Return (x, y) of the center of cell containing provided text 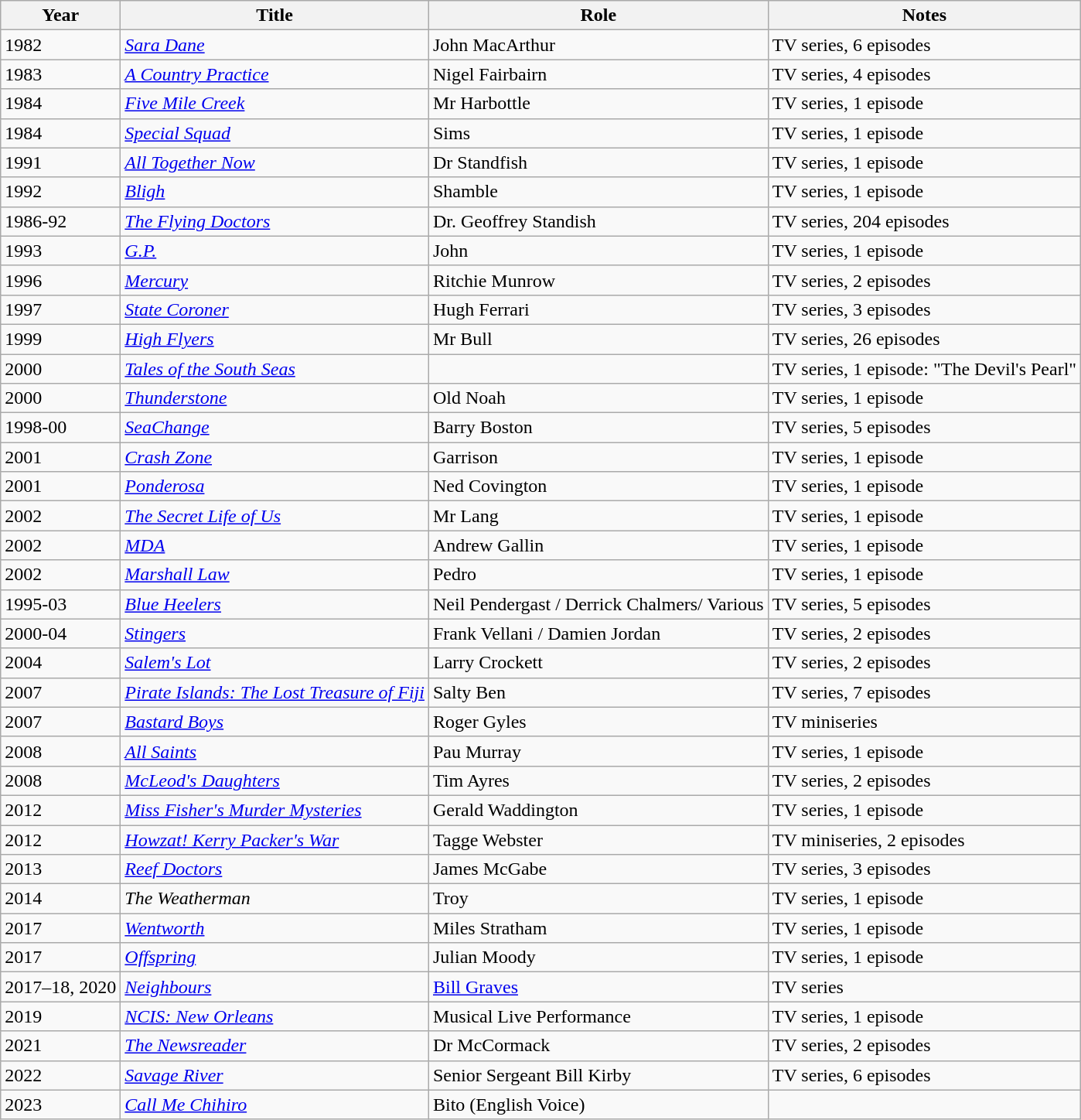
MDA (275, 545)
SeaChange (275, 428)
1998-00 (60, 428)
Notes (924, 15)
2017–18, 2020 (60, 987)
Role (598, 15)
Musical Live Performance (598, 1016)
2014 (60, 899)
TV miniseries, 2 episodes (924, 839)
2019 (60, 1016)
Larry Crockett (598, 663)
Title (275, 15)
The Flying Doctors (275, 221)
John (598, 251)
TV miniseries (924, 722)
Ponderosa (275, 487)
Miles Stratham (598, 928)
Special Squad (275, 133)
Nigel Fairbairn (598, 74)
All Together Now (275, 162)
TV series, 26 episodes (924, 339)
Miss Fisher's Murder Mysteries (275, 810)
Neighbours (275, 987)
Tagge Webster (598, 839)
A Country Practice (275, 74)
Dr McCormack (598, 1046)
Hugh Ferrari (598, 309)
Tim Ayres (598, 780)
High Flyers (275, 339)
Troy (598, 899)
Old Noah (598, 398)
McLeod's Daughters (275, 780)
TV series, 204 episodes (924, 221)
2023 (60, 1105)
Mr Bull (598, 339)
Howzat! Kerry Packer's War (275, 839)
The Newsreader (275, 1046)
Tales of the South Seas (275, 369)
Blue Heelers (275, 604)
2022 (60, 1075)
Andrew Gallin (598, 545)
1993 (60, 251)
Call Me Chihiro (275, 1105)
Salem's Lot (275, 663)
Bito (English Voice) (598, 1105)
Shamble (598, 192)
1991 (60, 162)
2004 (60, 663)
Gerald Waddington (598, 810)
Barry Boston (598, 428)
Sims (598, 133)
1982 (60, 45)
Julian Moody (598, 958)
Pedro (598, 575)
Five Mile Creek (275, 104)
Pau Murray (598, 751)
Frank Vellani / Damien Jordan (598, 633)
Dr. Geoffrey Standish (598, 221)
1999 (60, 339)
Wentworth (275, 928)
Reef Doctors (275, 869)
Mercury (275, 280)
1997 (60, 309)
Senior Sergeant Bill Kirby (598, 1075)
Mr Lang (598, 516)
Salty Ben (598, 692)
2021 (60, 1046)
Dr Standfish (598, 162)
Garrison (598, 457)
Bligh (275, 192)
1986-92 (60, 221)
2013 (60, 869)
NCIS: New Orleans (275, 1016)
Savage River (275, 1075)
1983 (60, 74)
1995-03 (60, 604)
Marshall Law (275, 575)
The Secret Life of Us (275, 516)
TV series, 1 episode: "The Devil's Pearl" (924, 369)
1992 (60, 192)
TV series (924, 987)
Thunderstone (275, 398)
Bastard Boys (275, 722)
All Saints (275, 751)
Offspring (275, 958)
Sara Dane (275, 45)
State Coroner (275, 309)
Neil Pendergast / Derrick Chalmers/ Various (598, 604)
G.P. (275, 251)
The Weatherman (275, 899)
TV series, 7 episodes (924, 692)
John MacArthur (598, 45)
Roger Gyles (598, 722)
Stingers (275, 633)
1996 (60, 280)
Crash Zone (275, 457)
Year (60, 15)
Bill Graves (598, 987)
Pirate Islands: The Lost Treasure of Fiji (275, 692)
Mr Harbottle (598, 104)
TV series, 4 episodes (924, 74)
James McGabe (598, 869)
Ritchie Munrow (598, 280)
Ned Covington (598, 487)
2000-04 (60, 633)
